Output the [x, y] coordinate of the center of the cell containing the given text.  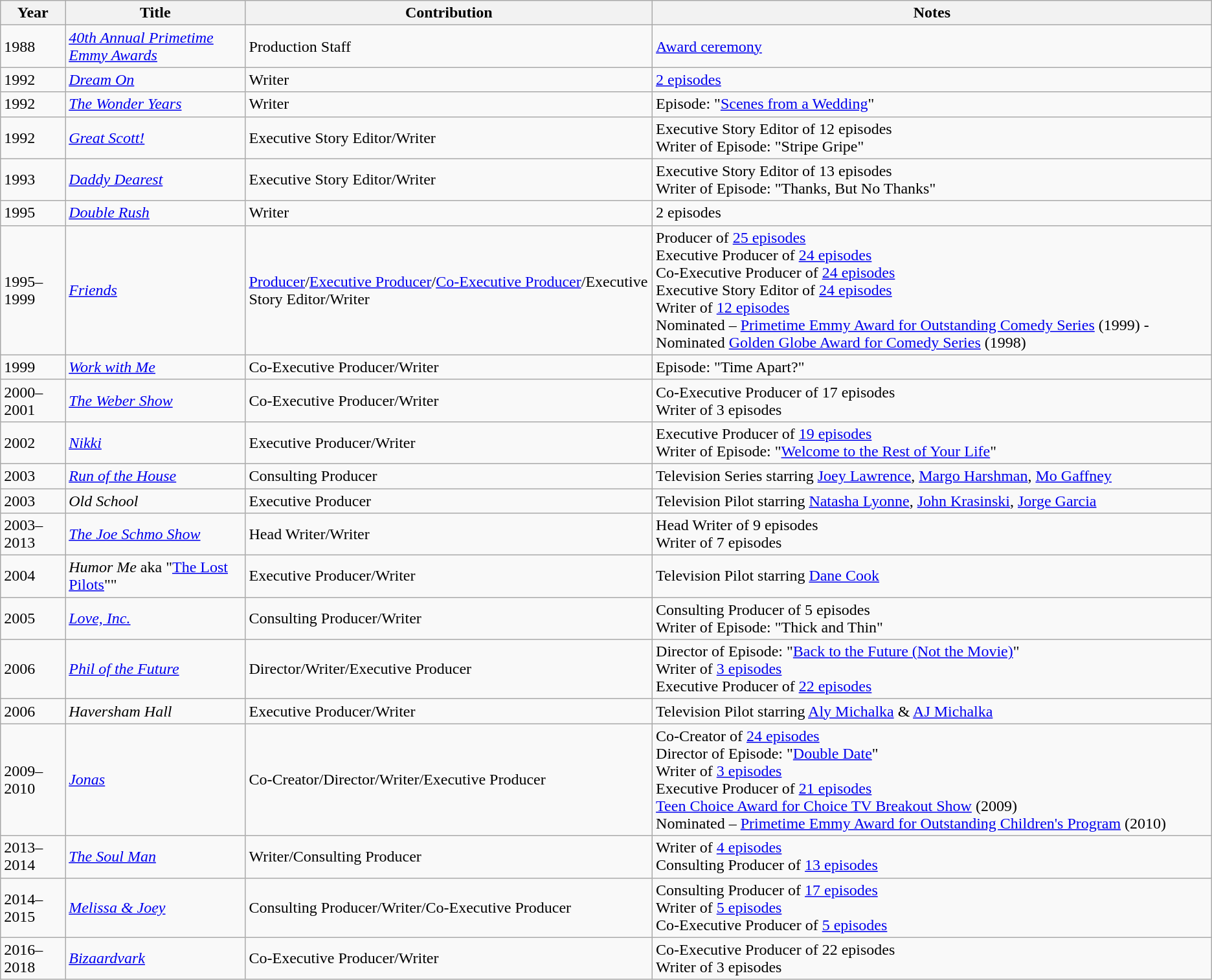
Consulting Producer/Writer [449, 619]
1993 [33, 180]
Director of Episode: "Back to the Future (Not the Movie)"Writer of 3 episodesExecutive Producer of 22 episodes [932, 669]
Television Series starring Joey Lawrence, Margo Harshman, Mo Gaffney [932, 476]
Melissa & Joey [155, 908]
1988 [33, 47]
Production Staff [449, 47]
Notes [932, 13]
Television Pilot starring Natasha Lyonne, John Krasinski, Jorge Garcia [932, 500]
Head Writer/Writer [449, 535]
2003–2013 [33, 535]
1995 [33, 213]
Award ceremony [932, 47]
Phil of the Future [155, 669]
Co-Executive Producer of 22 episodesWriter of 3 episodes [932, 958]
Consulting Producer [449, 476]
The Weber Show [155, 400]
40th Annual Primetime Emmy Awards [155, 47]
2004 [33, 576]
Executive Story Editor of 12 episodesWriter of Episode: "Stripe Gripe" [932, 137]
2000–2001 [33, 400]
2013–2014 [33, 857]
Writer/Consulting Producer [449, 857]
Daddy Dearest [155, 180]
Bizaardvark [155, 958]
Great Scott! [155, 137]
2005 [33, 619]
Episode: "Time Apart?" [932, 367]
Head Writer of 9 episodesWriter of 7 episodes [932, 535]
Contribution [449, 13]
The Wonder Years [155, 104]
Work with Me [155, 367]
Executive Story Editor of 13 episodesWriter of Episode: "Thanks, But No Thanks" [932, 180]
2014–2015 [33, 908]
The Joe Schmo Show [155, 535]
Love, Inc. [155, 619]
Television Pilot starring Dane Cook [932, 576]
Humor Me aka "The Lost Pilots"" [155, 576]
2009–2010 [33, 779]
Friends [155, 290]
Year [33, 13]
Television Pilot starring Aly Michalka & AJ Michalka [932, 711]
Haversham Hall [155, 711]
Run of the House [155, 476]
Consulting Producer/Writer/Co-Executive Producer [449, 908]
1995–1999 [33, 290]
2002 [33, 443]
Episode: "Scenes from a Wedding" [932, 104]
Title [155, 13]
Jonas [155, 779]
Co-Creator/Director/Writer/Executive Producer [449, 779]
Dream On [155, 80]
Writer of 4 episodesConsulting Producer of 13 episodes [932, 857]
Old School [155, 500]
1999 [33, 367]
Double Rush [155, 213]
Executive Producer [449, 500]
Executive Producer of 19 episodesWriter of Episode: "Welcome to the Rest of Your Life" [932, 443]
Director/Writer/Executive Producer [449, 669]
The Soul Man [155, 857]
Consulting Producer of 17 episodesWriter of 5 episodesCo-Executive Producer of 5 episodes [932, 908]
Producer/Executive Producer/Co-Executive Producer/Executive Story Editor/Writer [449, 290]
Nikki [155, 443]
Co-Executive Producer of 17 episodesWriter of 3 episodes [932, 400]
2016–2018 [33, 958]
Consulting Producer of 5 episodesWriter of Episode: "Thick and Thin" [932, 619]
